Return the [x, y] coordinate for the center point of the cell that contains the specified text.  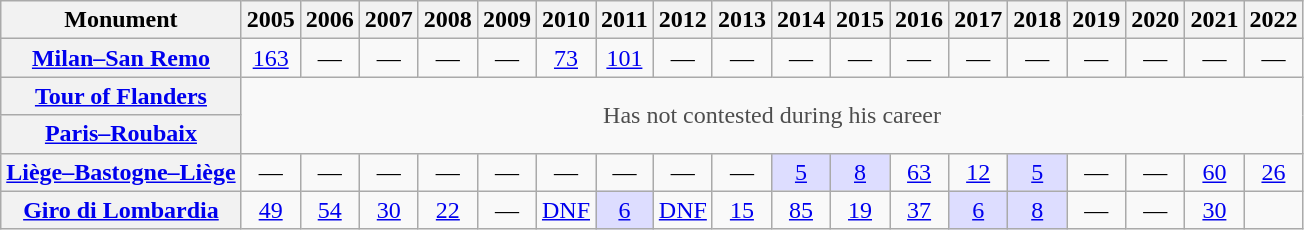
54 [330, 210]
73 [566, 58]
Monument [121, 20]
2015 [860, 20]
Has not contested during his career [772, 115]
2011 [625, 20]
15 [742, 210]
2006 [330, 20]
Tour of Flanders [121, 96]
2012 [682, 20]
Liège–Bastogne–Liège [121, 172]
2022 [1274, 20]
2009 [506, 20]
101 [625, 58]
2017 [978, 20]
26 [1274, 172]
60 [1214, 172]
2016 [920, 20]
49 [270, 210]
2014 [800, 20]
85 [800, 210]
22 [448, 210]
Paris–Roubaix [121, 134]
2020 [1156, 20]
2010 [566, 20]
2007 [388, 20]
163 [270, 58]
37 [920, 210]
12 [978, 172]
2013 [742, 20]
19 [860, 210]
Giro di Lombardia [121, 210]
2018 [1038, 20]
63 [920, 172]
2008 [448, 20]
2019 [1096, 20]
2021 [1214, 20]
Milan–San Remo [121, 58]
2005 [270, 20]
